Identify which cell holds the provided text, then report its (x, y) central coordinate. 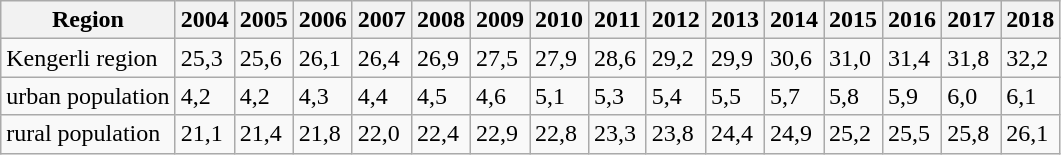
4,6 (500, 96)
2014 (794, 20)
5,8 (854, 96)
22,4 (440, 134)
24,4 (734, 134)
21,4 (264, 134)
25,6 (264, 58)
29,9 (734, 58)
25,8 (972, 134)
2009 (500, 20)
2008 (440, 20)
2005 (264, 20)
2012 (676, 20)
5,7 (794, 96)
Region (88, 20)
2007 (382, 20)
6,0 (972, 96)
5,1 (560, 96)
25,3 (204, 58)
2006 (322, 20)
urban population (88, 96)
31,0 (854, 58)
Kengerli region (88, 58)
2016 (912, 20)
25,5 (912, 134)
5,9 (912, 96)
27,5 (500, 58)
4,3 (322, 96)
31,8 (972, 58)
22,9 (500, 134)
5,5 (734, 96)
27,9 (560, 58)
26,9 (440, 58)
23,8 (676, 134)
2018 (1030, 20)
30,6 (794, 58)
4,4 (382, 96)
2013 (734, 20)
2015 (854, 20)
21,8 (322, 134)
24,9 (794, 134)
2011 (618, 20)
28,6 (618, 58)
4,5 (440, 96)
22,8 (560, 134)
21,1 (204, 134)
2017 (972, 20)
32,2 (1030, 58)
29,2 (676, 58)
5,4 (676, 96)
22,0 (382, 134)
5,3 (618, 96)
26,4 (382, 58)
6,1 (1030, 96)
rural population (88, 134)
23,3 (618, 134)
2010 (560, 20)
31,4 (912, 58)
25,2 (854, 134)
2004 (204, 20)
